Locate the cell with the specified text and output its (x, y) center coordinate. 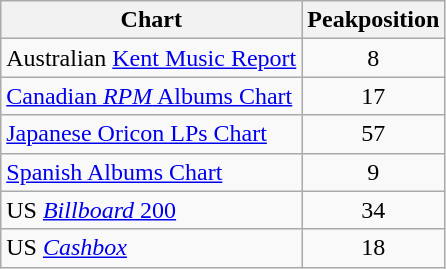
17 (374, 96)
34 (374, 210)
9 (374, 172)
US Cashbox (152, 248)
8 (374, 58)
US Billboard 200 (152, 210)
18 (374, 248)
Spanish Albums Chart (152, 172)
Peakposition (374, 20)
Japanese Oricon LPs Chart (152, 134)
57 (374, 134)
Canadian RPM Albums Chart (152, 96)
Chart (152, 20)
Australian Kent Music Report (152, 58)
